Capture the cell that displays the provided text and extract its (X, Y) central coordinate. 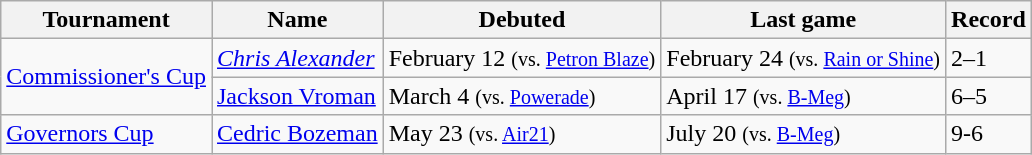
February 24 (vs. Rain or Shine) (804, 58)
9-6 (989, 134)
July 20 (vs. B-Meg) (804, 134)
May 23 (vs. Air21) (522, 134)
April 17 (vs. B-Meg) (804, 96)
Cedric Bozeman (298, 134)
Tournament (106, 20)
6–5 (989, 96)
Chris Alexander (298, 58)
March 4 (vs. Powerade) (522, 96)
Debuted (522, 20)
Name (298, 20)
Jackson Vroman (298, 96)
Record (989, 20)
Commissioner's Cup (106, 77)
Governors Cup (106, 134)
Last game (804, 20)
February 12 (vs. Petron Blaze) (522, 58)
2–1 (989, 58)
